Determine the [X, Y] coordinate at the center of the cell enclosing the given text.  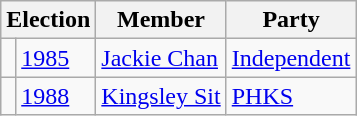
Independent [291, 58]
1988 [56, 96]
1985 [56, 58]
PHKS [291, 96]
Member [161, 20]
Election [48, 20]
Jackie Chan [161, 58]
Kingsley Sit [161, 96]
Party [291, 20]
